Return (x, y) of the center of cell containing provided text 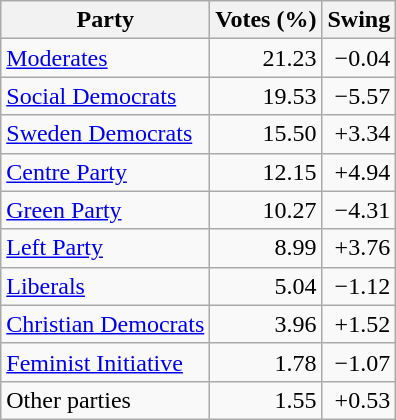
Left Party (106, 248)
Sweden Democrats (106, 134)
+3.34 (359, 134)
Moderates (106, 58)
−5.57 (359, 96)
1.78 (266, 362)
−4.31 (359, 210)
Christian Democrats (106, 324)
Feminist Initiative (106, 362)
Other parties (106, 400)
Centre Party (106, 172)
5.04 (266, 286)
15.50 (266, 134)
+4.94 (359, 172)
1.55 (266, 400)
Votes (%) (266, 20)
21.23 (266, 58)
Party (106, 20)
Swing (359, 20)
−0.04 (359, 58)
3.96 (266, 324)
19.53 (266, 96)
−1.07 (359, 362)
+1.52 (359, 324)
8.99 (266, 248)
+3.76 (359, 248)
Green Party (106, 210)
10.27 (266, 210)
12.15 (266, 172)
+0.53 (359, 400)
−1.12 (359, 286)
Liberals (106, 286)
Social Democrats (106, 96)
